Extract the [X, Y] coordinate from the center of the cell holding the provided text.  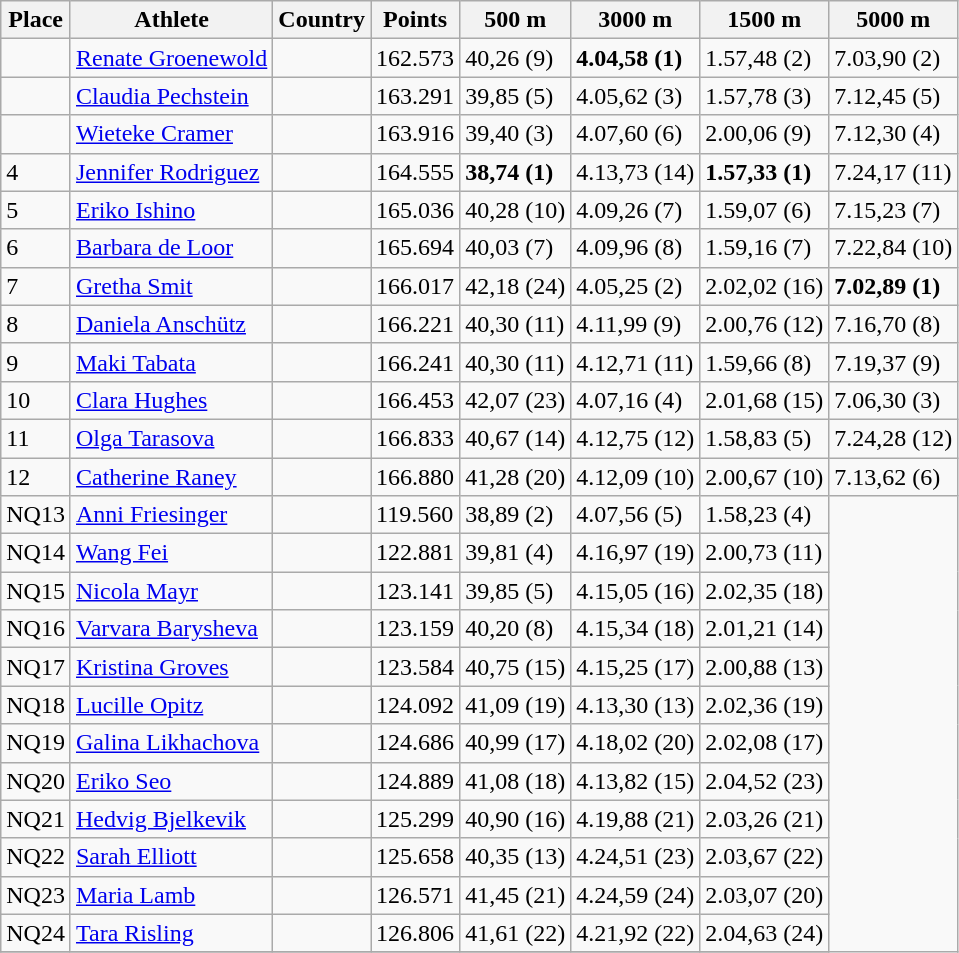
124.092 [416, 705]
NQ15 [36, 591]
NQ16 [36, 629]
Place [36, 20]
7.22,84 (10) [894, 248]
2.04,52 (23) [764, 781]
2.00,67 (10) [764, 477]
Anni Friesinger [171, 515]
4.12,09 (10) [636, 477]
4.11,99 (9) [636, 324]
4.19,88 (21) [636, 819]
4.05,25 (2) [636, 286]
39,40 (3) [516, 134]
1.58,83 (5) [764, 438]
4.24,51 (23) [636, 857]
7.24,28 (12) [894, 438]
NQ17 [36, 667]
12 [36, 477]
40,35 (13) [516, 857]
Tara Risling [171, 933]
5 [36, 210]
NQ24 [36, 933]
40,26 (9) [516, 58]
5000 m [894, 20]
40,99 (17) [516, 743]
166.833 [416, 438]
4.04,58 (1) [636, 58]
125.658 [416, 857]
4.09,96 (8) [636, 248]
Galina Likhachova [171, 743]
1500 m [764, 20]
126.806 [416, 933]
166.453 [416, 400]
4.12,71 (11) [636, 362]
10 [36, 400]
4.07,60 (6) [636, 134]
2.02,36 (19) [764, 705]
NQ20 [36, 781]
6 [36, 248]
7.12,45 (5) [894, 96]
122.881 [416, 553]
Athlete [171, 20]
1.57,48 (2) [764, 58]
166.017 [416, 286]
3000 m [636, 20]
Eriko Seo [171, 781]
4.13,73 (14) [636, 172]
119.560 [416, 515]
Wieteke Cramer [171, 134]
Sarah Elliott [171, 857]
4.15,05 (16) [636, 591]
Claudia Pechstein [171, 96]
Jennifer Rodriguez [171, 172]
41,09 (19) [516, 705]
Varvara Barysheva [171, 629]
NQ21 [36, 819]
40,28 (10) [516, 210]
38,89 (2) [516, 515]
Lucille Opitz [171, 705]
123.141 [416, 591]
7.12,30 (4) [894, 134]
42,18 (24) [516, 286]
4.07,56 (5) [636, 515]
2.02,08 (17) [764, 743]
1.58,23 (4) [764, 515]
Country [322, 20]
4.18,02 (20) [636, 743]
126.571 [416, 895]
1.57,33 (1) [764, 172]
163.916 [416, 134]
2.04,63 (24) [764, 933]
7 [36, 286]
7.16,70 (8) [894, 324]
Maria Lamb [171, 895]
162.573 [416, 58]
4 [36, 172]
165.036 [416, 210]
7.02,89 (1) [894, 286]
7.24,17 (11) [894, 172]
Hedvig Bjelkevik [171, 819]
2.00,06 (9) [764, 134]
40,90 (16) [516, 819]
NQ23 [36, 895]
Maki Tabata [171, 362]
Wang Fei [171, 553]
7.13,62 (6) [894, 477]
2.00,76 (12) [764, 324]
4.07,16 (4) [636, 400]
2.03,26 (21) [764, 819]
40,67 (14) [516, 438]
166.880 [416, 477]
124.686 [416, 743]
166.221 [416, 324]
124.889 [416, 781]
1.59,16 (7) [764, 248]
Nicola Mayr [171, 591]
41,08 (18) [516, 781]
4.15,25 (17) [636, 667]
2.01,21 (14) [764, 629]
2.03,07 (20) [764, 895]
4.21,92 (22) [636, 933]
Eriko Ishino [171, 210]
8 [36, 324]
4.24,59 (24) [636, 895]
1.57,78 (3) [764, 96]
2.02,02 (16) [764, 286]
166.241 [416, 362]
2.03,67 (22) [764, 857]
164.555 [416, 172]
165.694 [416, 248]
38,74 (1) [516, 172]
4.12,75 (12) [636, 438]
2.02,35 (18) [764, 591]
500 m [516, 20]
Olga Tarasova [171, 438]
7.15,23 (7) [894, 210]
125.299 [416, 819]
7.06,30 (3) [894, 400]
NQ14 [36, 553]
NQ18 [36, 705]
42,07 (23) [516, 400]
1.59,66 (8) [764, 362]
NQ22 [36, 857]
39,81 (4) [516, 553]
2.01,68 (15) [764, 400]
Renate Groenewold [171, 58]
Clara Hughes [171, 400]
41,61 (22) [516, 933]
4.16,97 (19) [636, 553]
4.05,62 (3) [636, 96]
4.13,82 (15) [636, 781]
Catherine Raney [171, 477]
123.584 [416, 667]
Gretha Smit [171, 286]
41,28 (20) [516, 477]
11 [36, 438]
2.00,88 (13) [764, 667]
40,03 (7) [516, 248]
40,75 (15) [516, 667]
7.03,90 (2) [894, 58]
40,20 (8) [516, 629]
7.19,37 (9) [894, 362]
Kristina Groves [171, 667]
NQ19 [36, 743]
Daniela Anschütz [171, 324]
163.291 [416, 96]
41,45 (21) [516, 895]
1.59,07 (6) [764, 210]
9 [36, 362]
4.13,30 (13) [636, 705]
123.159 [416, 629]
2.00,73 (11) [764, 553]
Barbara de Loor [171, 248]
4.15,34 (18) [636, 629]
4.09,26 (7) [636, 210]
Points [416, 20]
NQ13 [36, 515]
